Pinpoint the cell where the given text exists, returning its [x, y] midpoint coordinate. 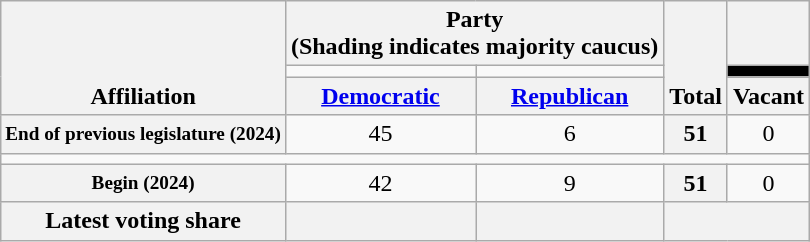
42 [380, 183]
End of previous legislature (2024) [144, 134]
6 [570, 134]
9 [570, 183]
Party (Shading indicates majority caucus) [474, 34]
Begin (2024) [144, 183]
Affiliation [144, 58]
Democratic [380, 96]
Vacant [768, 96]
Republican [570, 96]
Latest voting share [144, 221]
Total [696, 58]
45 [380, 134]
